Pinpoint the cell where the given text exists, returning its [X, Y] midpoint coordinate. 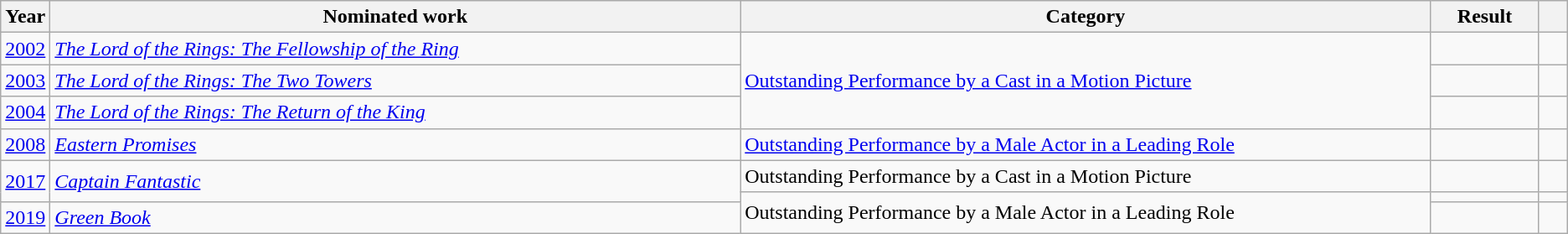
2004 [25, 112]
Nominated work [395, 17]
Eastern Promises [395, 144]
Result [1484, 17]
2019 [25, 217]
Green Book [395, 217]
2008 [25, 144]
Captain Fantastic [395, 181]
Category [1086, 17]
2003 [25, 81]
The Lord of the Rings: The Fellowship of the Ring [395, 49]
The Lord of the Rings: The Two Towers [395, 81]
Year [25, 17]
2017 [25, 181]
The Lord of the Rings: The Return of the King [395, 112]
2002 [25, 49]
